Pinpoint the cell where the given text exists, returning its [x, y] midpoint coordinate. 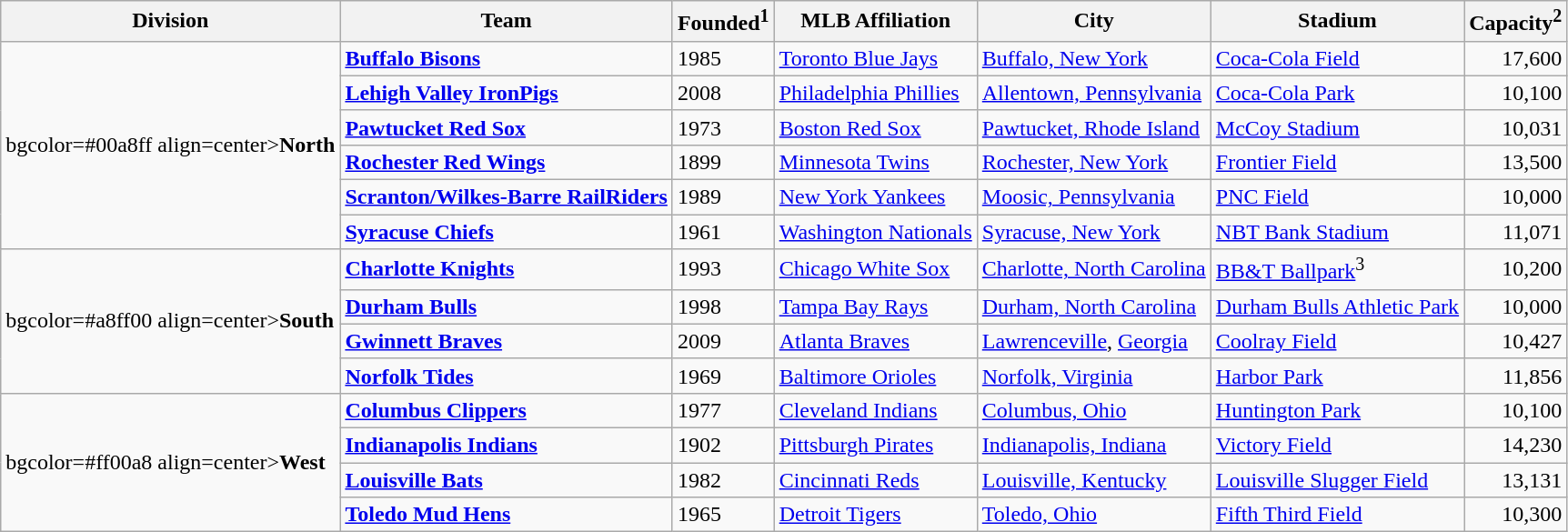
Chicago White Sox [875, 269]
1989 [723, 197]
Founded1 [723, 22]
Scranton/Wilkes-Barre RailRiders [507, 197]
Huntington Park [1337, 410]
Team [507, 22]
bgcolor=#00a8ff align=center>North [171, 145]
Fifth Third Field [1337, 515]
Toledo Mud Hens [507, 515]
PNC Field [1337, 197]
Frontier Field [1337, 162]
Cleveland Indians [875, 410]
10,031 [1515, 127]
Indianapolis, Indiana [1093, 445]
1977 [723, 410]
Durham Bulls [507, 306]
Washington Nationals [875, 232]
Louisville, Kentucky [1093, 480]
New York Yankees [875, 197]
BB&T Ballpark3 [1337, 269]
17,600 [1515, 58]
1961 [723, 232]
1969 [723, 376]
13,131 [1515, 480]
10,300 [1515, 515]
Buffalo, New York [1093, 58]
Columbus Clippers [507, 410]
Lawrenceville, Georgia [1093, 341]
Tampa Bay Rays [875, 306]
1902 [723, 445]
1965 [723, 515]
Toledo, Ohio [1093, 515]
Atlanta Braves [875, 341]
14,230 [1515, 445]
Boston Red Sox [875, 127]
Harbor Park [1337, 376]
Division [171, 22]
Louisville Bats [507, 480]
Pawtucket, Rhode Island [1093, 127]
City [1093, 22]
Cincinnati Reds [875, 480]
1973 [723, 127]
Louisville Slugger Field [1337, 480]
Charlotte, North Carolina [1093, 269]
Minnesota Twins [875, 162]
Syracuse Chiefs [507, 232]
Durham Bulls Athletic Park [1337, 306]
bgcolor=#ff00a8 align=center>West [171, 462]
Toronto Blue Jays [875, 58]
Stadium [1337, 22]
1998 [723, 306]
Pittsburgh Pirates [875, 445]
Rochester, New York [1093, 162]
Gwinnett Braves [507, 341]
1982 [723, 480]
MLB Affiliation [875, 22]
Detroit Tigers [875, 515]
1985 [723, 58]
McCoy Stadium [1337, 127]
Coca-Cola Park [1337, 93]
Coca-Cola Field [1337, 58]
Victory Field [1337, 445]
Pawtucket Red Sox [507, 127]
Indianapolis Indians [507, 445]
1993 [723, 269]
Allentown, Pennsylvania [1093, 93]
Coolray Field [1337, 341]
Norfolk Tides [507, 376]
Columbus, Ohio [1093, 410]
Capacity2 [1515, 22]
Norfolk, Virginia [1093, 376]
Durham, North Carolina [1093, 306]
NBT Bank Stadium [1337, 232]
Rochester Red Wings [507, 162]
1899 [723, 162]
Baltimore Orioles [875, 376]
2009 [723, 341]
bgcolor=#a8ff00 align=center>South [171, 322]
10,427 [1515, 341]
Syracuse, New York [1093, 232]
13,500 [1515, 162]
Philadelphia Phillies [875, 93]
2008 [723, 93]
Charlotte Knights [507, 269]
Moosic, Pennsylvania [1093, 197]
Buffalo Bisons [507, 58]
10,200 [1515, 269]
Lehigh Valley IronPigs [507, 93]
11,856 [1515, 376]
11,071 [1515, 232]
